For the text-containing cell, return its midpoint in (X, Y) coordinate format. 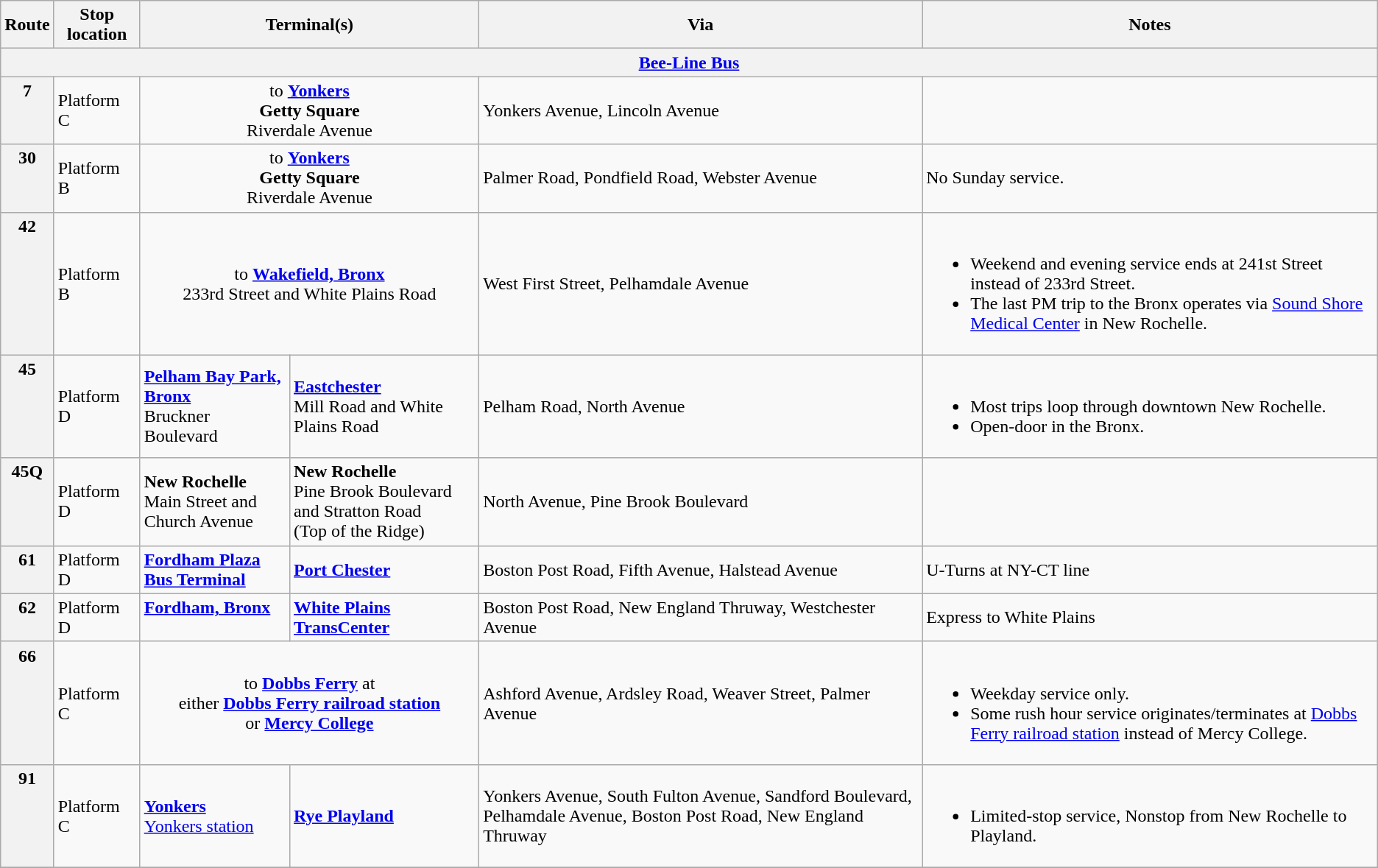
Weekday service only.Some rush hour service originates/terminates at Dobbs Ferry railroad station instead of Mercy College. (1150, 702)
61 (27, 570)
Via (701, 25)
Express to White Plains (1150, 617)
7 (27, 110)
Pelham Road, North Avenue (701, 406)
Boston Post Road, Fifth Avenue, Halstead Avenue (701, 570)
Fordham, Bronx (215, 617)
Yonkers Avenue, Lincoln Avenue (701, 110)
45Q (27, 502)
62 (27, 617)
Notes (1150, 25)
White Plains TransCenter (384, 617)
New RochellePine Brook Boulevard and Stratton Road(Top of the Ridge) (384, 502)
New RochelleMain Street and Church Avenue (215, 502)
Pelham Bay Park, BronxBruckner Boulevard (215, 406)
Most trips loop through downtown New Rochelle.Open-door in the Bronx. (1150, 406)
Route (27, 25)
Boston Post Road, New England Thruway, Westchester Avenue (701, 617)
West First Street, Pelhamdale Avenue (701, 283)
Yonkers Avenue, South Fulton Avenue, Sandford Boulevard, Pelhamdale Avenue, Boston Post Road, New England Thruway (701, 816)
91 (27, 816)
U-Turns at NY-CT line (1150, 570)
Terminal(s) (309, 25)
Ashford Avenue, Ardsley Road, Weaver Street, Palmer Avenue (701, 702)
Rye Playland (384, 816)
42 (27, 283)
to Wakefield, Bronx233rd Street and White Plains Road (309, 283)
66 (27, 702)
Stop location (97, 25)
Bee-Line Bus (689, 63)
45 (27, 406)
YonkersYonkers station (215, 816)
No Sunday service. (1150, 178)
30 (27, 178)
to Dobbs Ferry ateither Dobbs Ferry railroad stationor Mercy College (309, 702)
Fordham Plaza Bus Terminal (215, 570)
Limited-stop service, Nonstop from New Rochelle to Playland. (1150, 816)
North Avenue, Pine Brook Boulevard (701, 502)
Palmer Road, Pondfield Road, Webster Avenue (701, 178)
Port Chester (384, 570)
EastchesterMill Road and White Plains Road (384, 406)
